Determine the (x, y) coordinate at the center of the cell enclosing the given text.  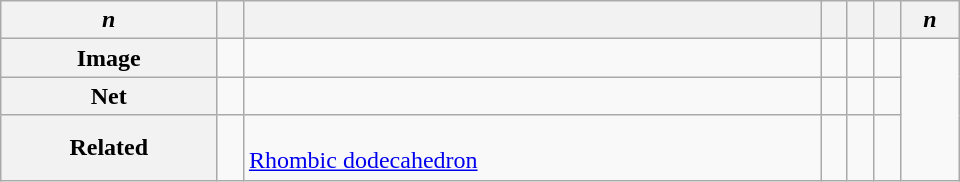
Net (109, 96)
Related (109, 148)
Image (109, 58)
Rhombic dodecahedron (532, 148)
